Return [x, y] of the center of cell containing provided text 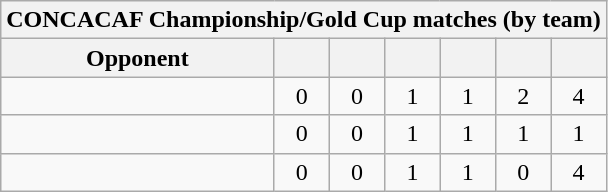
2 [522, 96]
Opponent [138, 58]
CONCACAF Championship/Gold Cup matches (by team) [304, 20]
